Detect which cell encompasses the target text, then output its [X, Y] center coordinate. 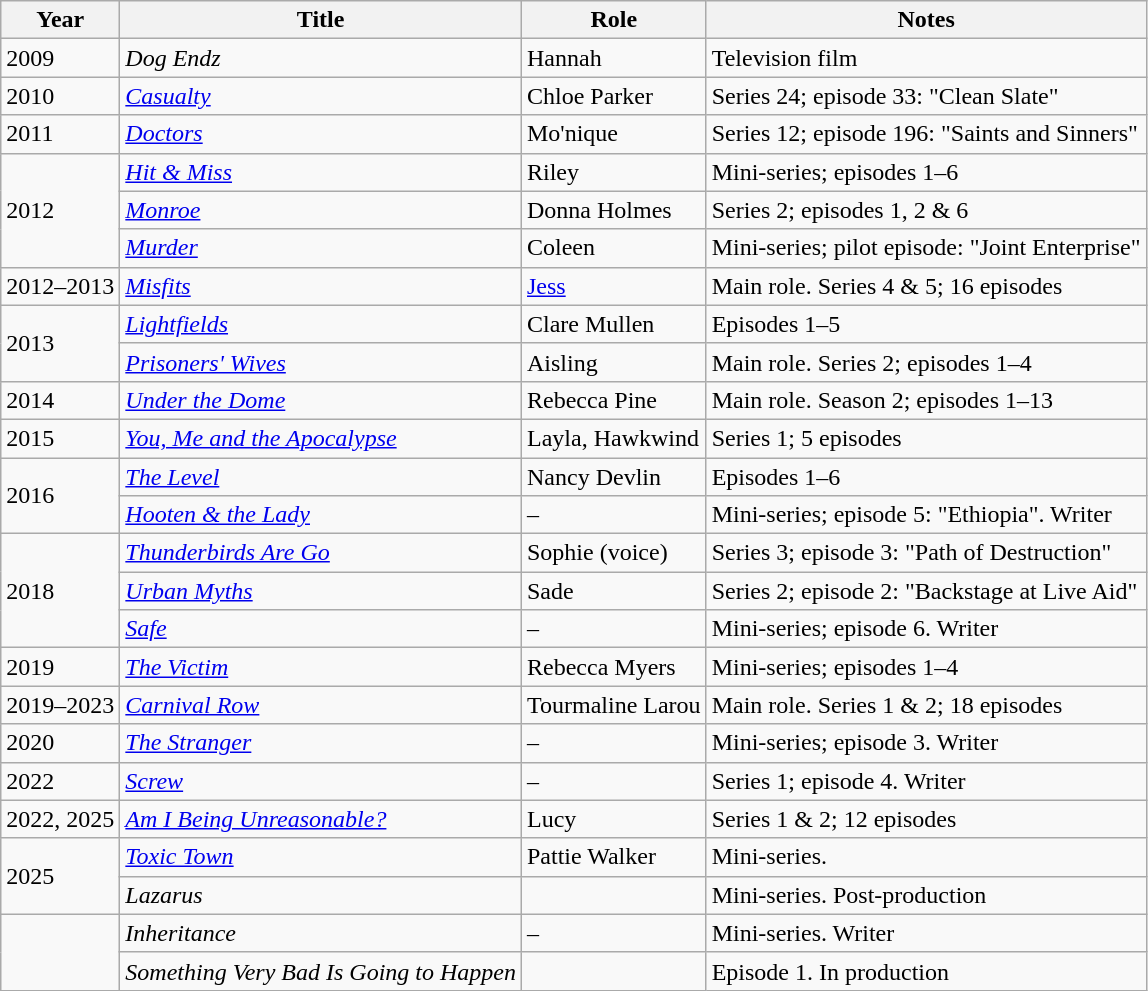
Jess [614, 286]
Rebecca Myers [614, 667]
Main role. Series 2; episodes 1–4 [926, 362]
Doctors [321, 134]
2013 [60, 343]
The Level [321, 477]
Clare Mullen [614, 324]
Riley [614, 172]
Lazarus [321, 895]
Mini-series. Writer [926, 933]
Prisoners' Wives [321, 362]
Mini-series; episodes 1–6 [926, 172]
2019 [60, 667]
Episodes 1–6 [926, 477]
Series 2; episode 2: "Backstage at Live Aid" [926, 591]
Series 1; episode 4. Writer [926, 781]
Television film [926, 58]
You, Me and the Apocalypse [321, 438]
2022, 2025 [60, 819]
Chloe Parker [614, 96]
Donna Holmes [614, 210]
Sophie (voice) [614, 553]
Series 24; episode 33: "Clean Slate" [926, 96]
Pattie Walker [614, 857]
2018 [60, 591]
Murder [321, 248]
Something Very Bad Is Going to Happen [321, 971]
Hooten & the Lady [321, 515]
2019–2023 [60, 705]
Tourmaline Larou [614, 705]
Mini-series; episode 3. Writer [926, 743]
Urban Myths [321, 591]
Series 1 & 2; 12 episodes [926, 819]
The Victim [321, 667]
2015 [60, 438]
2010 [60, 96]
Nancy Devlin [614, 477]
Coleen [614, 248]
Mini-series; episodes 1–4 [926, 667]
Notes [926, 20]
2011 [60, 134]
2012–2013 [60, 286]
Series 1; 5 episodes [926, 438]
2012 [60, 210]
Screw [321, 781]
Dog Endz [321, 58]
Main role. Series 1 & 2; 18 episodes [926, 705]
Casualty [321, 96]
Hit & Miss [321, 172]
Series 2; episodes 1, 2 & 6 [926, 210]
Series 3; episode 3: "Path of Destruction" [926, 553]
Am I Being Unreasonable? [321, 819]
Episode 1. In production [926, 971]
Safe [321, 629]
Main role. Season 2; episodes 1–13 [926, 400]
2014 [60, 400]
Mini-series; episode 6. Writer [926, 629]
Misfits [321, 286]
Lucy [614, 819]
Layla, Hawkwind [614, 438]
Series 12; episode 196: "Saints and Sinners" [926, 134]
Hannah [614, 58]
Lightfields [321, 324]
Title [321, 20]
Sade [614, 591]
Aisling [614, 362]
Mini-series. [926, 857]
Under the Dome [321, 400]
2016 [60, 496]
Inheritance [321, 933]
Role [614, 20]
Main role. Series 4 & 5; 16 episodes [926, 286]
Episodes 1–5 [926, 324]
2022 [60, 781]
The Stranger [321, 743]
Monroe [321, 210]
Rebecca Pine [614, 400]
Mini-series. Post-production [926, 895]
Toxic Town [321, 857]
2009 [60, 58]
Thunderbirds Are Go [321, 553]
2025 [60, 876]
Year [60, 20]
Mo'nique [614, 134]
Mini-series; pilot episode: "Joint Enterprise" [926, 248]
Mini-series; episode 5: "Ethiopia". Writer [926, 515]
2020 [60, 743]
Carnival Row [321, 705]
